For the text-containing cell, return its midpoint in [X, Y] coordinate format. 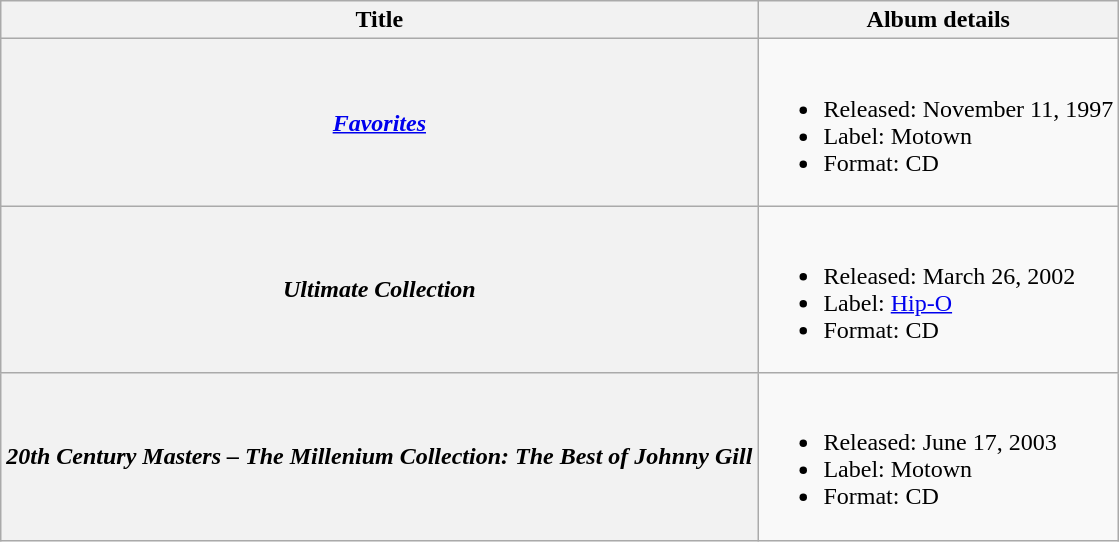
Released: November 11, 1997Label: MotownFormat: CD [938, 122]
Title [380, 20]
20th Century Masters – The Millenium Collection: The Best of Johnny Gill [380, 456]
Album details [938, 20]
Released: June 17, 2003Label: MotownFormat: CD [938, 456]
Released: March 26, 2002Label: Hip-OFormat: CD [938, 290]
Ultimate Collection [380, 290]
Favorites [380, 122]
